Return (X, Y) of the center of cell containing provided text 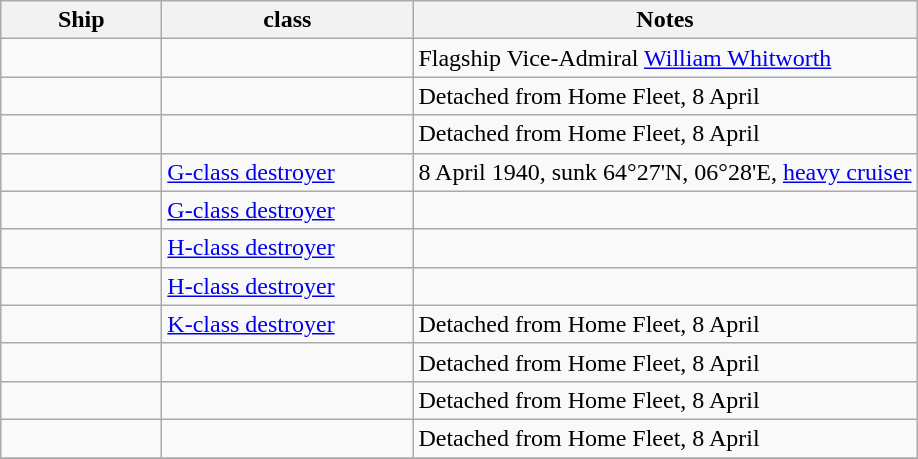
8 April 1940, sunk 64°27'N, 06°28'E, heavy cruiser (665, 172)
Flagship Vice-Admiral William Whitworth (665, 58)
Notes (665, 20)
class (288, 20)
K-class destroyer (288, 324)
Ship (82, 20)
